Identify which cell holds the provided text, then report its [x, y] central coordinate. 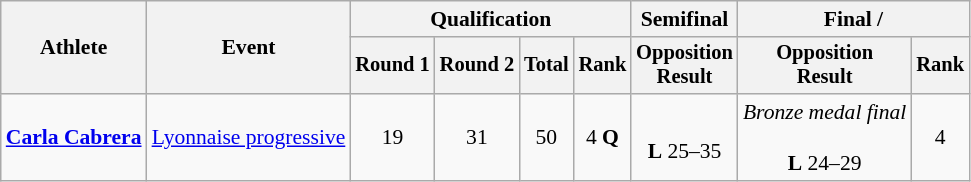
Qualification [490, 19]
Round 2 [477, 66]
4 [940, 138]
Athlete [74, 48]
Carla Cabrera [74, 138]
Event [249, 48]
Round 1 [392, 66]
4 Q [603, 138]
Bronze medal finalL 24–29 [825, 138]
31 [477, 138]
19 [392, 138]
Final / [854, 19]
Semifinal [684, 19]
Lyonnaise progressive [249, 138]
Total [546, 66]
L 25–35 [684, 138]
50 [546, 138]
